Search for the cell housing the specified text and yield its [x, y] center coordinate. 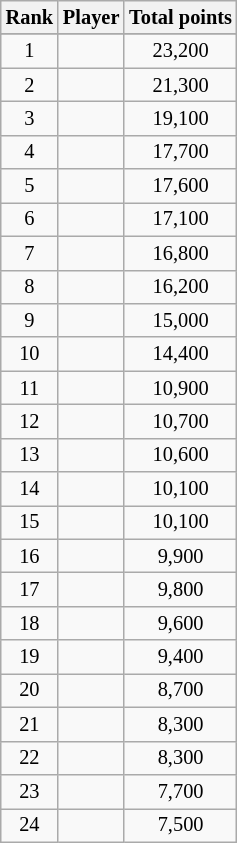
9,800 [180, 589]
7,700 [180, 791]
15,000 [180, 320]
17,100 [180, 219]
14,400 [180, 354]
15 [30, 522]
10,700 [180, 421]
24 [30, 825]
10,900 [180, 388]
17,600 [180, 186]
21,300 [180, 85]
20 [30, 690]
9,600 [180, 623]
19,100 [180, 118]
17 [30, 589]
19 [30, 657]
7 [30, 253]
Player [91, 17]
16 [30, 556]
2 [30, 85]
7,500 [180, 825]
5 [30, 186]
8 [30, 287]
13 [30, 455]
9,400 [180, 657]
9,900 [180, 556]
23 [30, 791]
8,700 [180, 690]
3 [30, 118]
21 [30, 724]
11 [30, 388]
1 [30, 51]
Total points [180, 17]
16,800 [180, 253]
4 [30, 152]
9 [30, 320]
17,700 [180, 152]
16,200 [180, 287]
23,200 [180, 51]
12 [30, 421]
Rank [30, 17]
6 [30, 219]
10 [30, 354]
14 [30, 489]
22 [30, 758]
10,600 [180, 455]
18 [30, 623]
